Find where the given text appears and provide that cell's center as (X, Y) coordinate. 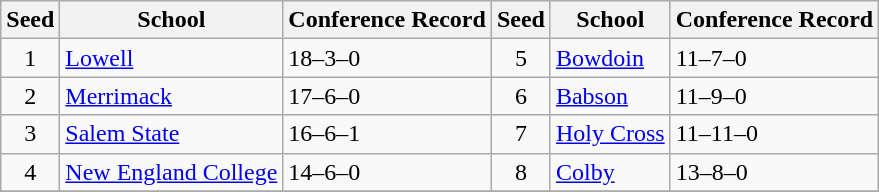
13–8–0 (774, 172)
16–6–1 (388, 134)
5 (520, 58)
Colby (610, 172)
New England College (172, 172)
Babson (610, 96)
7 (520, 134)
6 (520, 96)
11–9–0 (774, 96)
1 (30, 58)
17–6–0 (388, 96)
14–6–0 (388, 172)
Lowell (172, 58)
Salem State (172, 134)
Merrimack (172, 96)
Holy Cross (610, 134)
3 (30, 134)
11–11–0 (774, 134)
Bowdoin (610, 58)
2 (30, 96)
18–3–0 (388, 58)
4 (30, 172)
11–7–0 (774, 58)
8 (520, 172)
